Return the (x, y) coordinate for the center point of the cell that contains the specified text.  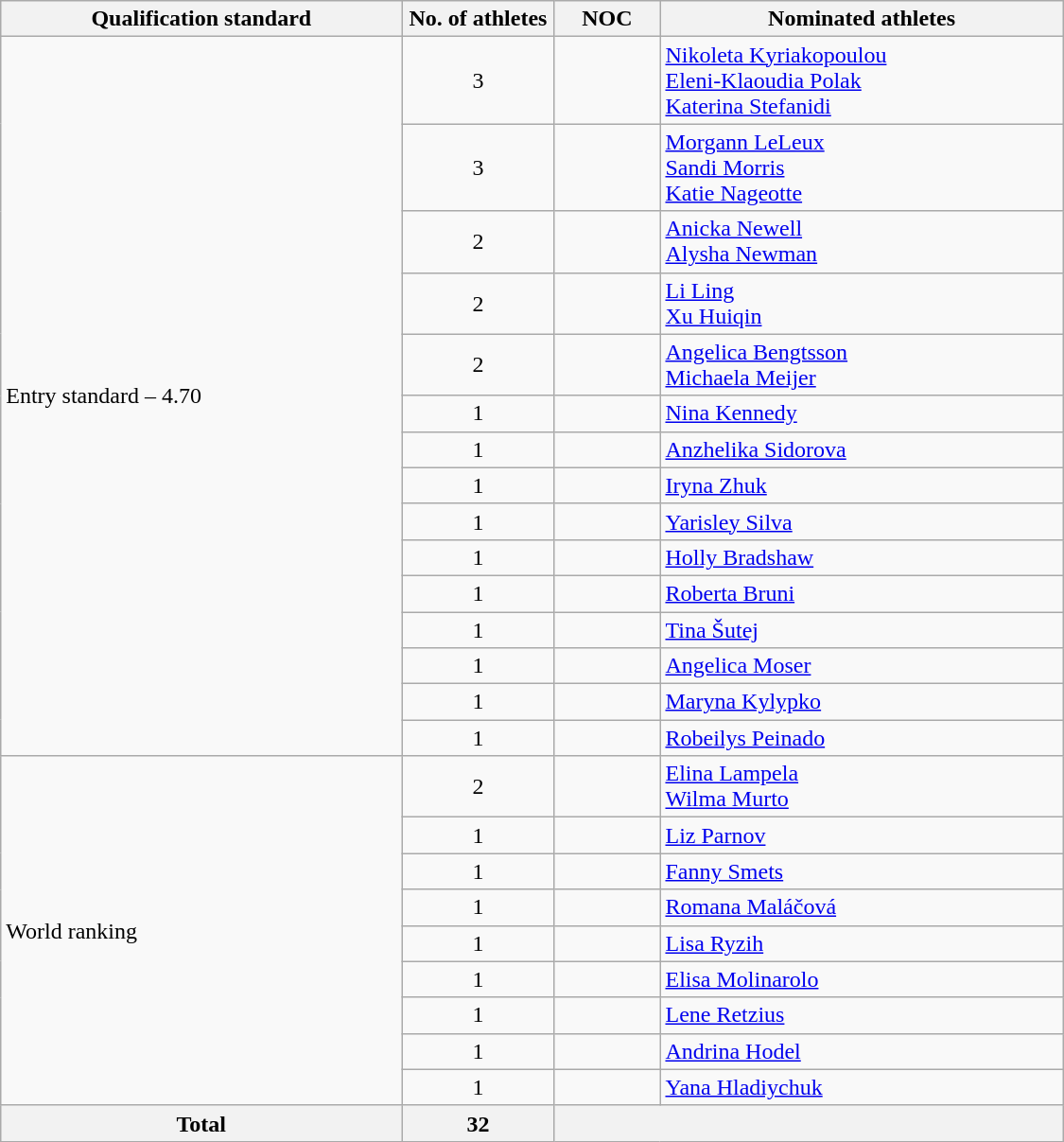
Yarisley Silva (862, 521)
Angelica Moser (862, 666)
Total (201, 1123)
Elina LampelaWilma Murto (862, 787)
Nominated athletes (862, 19)
Romana Maláčová (862, 907)
Fanny Smets (862, 871)
Tina Šutej (862, 629)
32 (479, 1123)
Anicka NewellAlysha Newman (862, 242)
Lene Retzius (862, 1015)
Maryna Kylypko (862, 702)
Yana Hladiychuk (862, 1087)
Nikoleta KyriakopoulouEleni-Klaoudia PolakKaterina Stefanidi (862, 80)
Elisa Molinarolo (862, 979)
Iryna Zhuk (862, 485)
Liz Parnov (862, 835)
NOC (607, 19)
Entry standard – 4.70 (201, 396)
Holly Bradshaw (862, 557)
World ranking (201, 931)
Robeilys Peinado (862, 738)
Anzhelika Sidorova (862, 449)
Morgann LeLeuxSandi MorrisKatie Nageotte (862, 167)
Nina Kennedy (862, 413)
Qualification standard (201, 19)
Lisa Ryzih (862, 943)
Angelica BengtssonMichaela Meijer (862, 365)
Li LingXu Huiqin (862, 303)
Roberta Bruni (862, 593)
Andrina Hodel (862, 1051)
No. of athletes (479, 19)
